Provide the [x, y] coordinate of the cell's center where the given text is located.  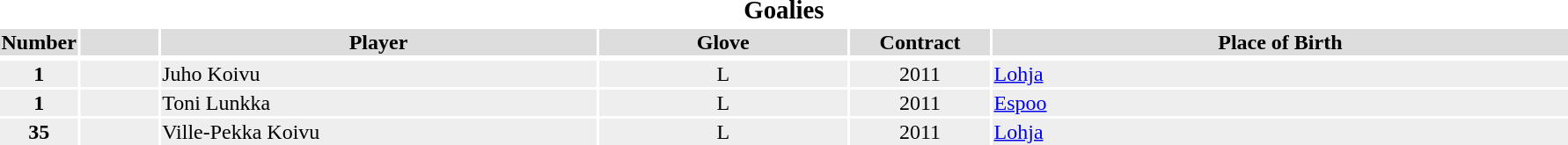
Ville-Pekka Koivu [378, 132]
Number [39, 42]
Contract [920, 42]
35 [39, 132]
Player [378, 42]
Place of Birth [1280, 42]
Espoo [1280, 103]
Toni Lunkka [378, 103]
Glove [723, 42]
Juho Koivu [378, 74]
